Locate the cell with the specified text and output its (x, y) center coordinate. 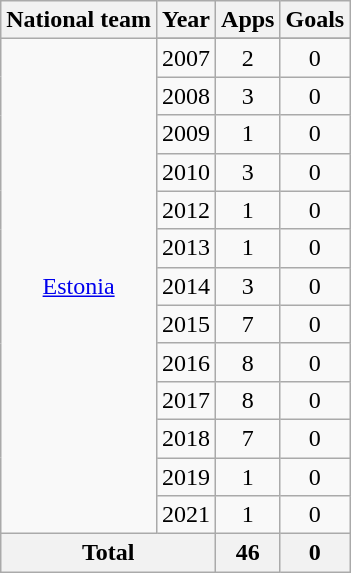
National team (79, 20)
Year (186, 20)
Apps (248, 20)
2021 (186, 515)
2008 (186, 96)
2014 (186, 286)
2018 (186, 438)
Goals (315, 20)
Total (108, 553)
2013 (186, 248)
2007 (186, 58)
2010 (186, 172)
2017 (186, 400)
2015 (186, 324)
2 (248, 58)
2016 (186, 362)
2019 (186, 477)
Estonia (79, 286)
2009 (186, 134)
2012 (186, 210)
46 (248, 553)
